Capture the cell that displays the provided text and extract its [X, Y] central coordinate. 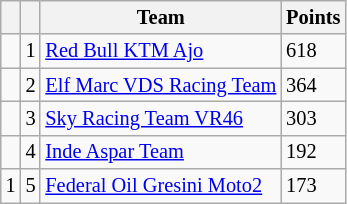
3 [31, 118]
Federal Oil Gresini Moto2 [160, 186]
618 [313, 51]
Inde Aspar Team [160, 152]
192 [313, 152]
303 [313, 118]
2 [31, 85]
5 [31, 186]
364 [313, 85]
173 [313, 186]
Team [160, 17]
Points [313, 17]
4 [31, 152]
Elf Marc VDS Racing Team [160, 85]
Sky Racing Team VR46 [160, 118]
Red Bull KTM Ajo [160, 51]
